Return [x, y] of the center of cell containing provided text 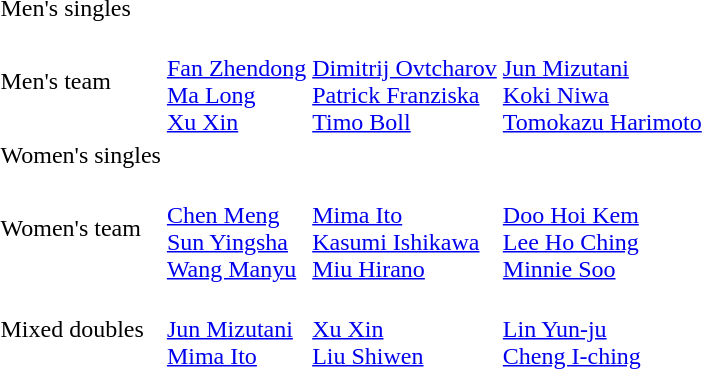
Dimitrij OvtcharovPatrick FranziskaTimo Boll [405, 82]
Mima ItoKasumi IshikawaMiu Hirano [405, 228]
Fan ZhendongMa LongXu Xin [236, 82]
Chen MengSun YingshaWang Manyu [236, 228]
